From the cell containing the given text, extract its center point as (x, y) coordinate. 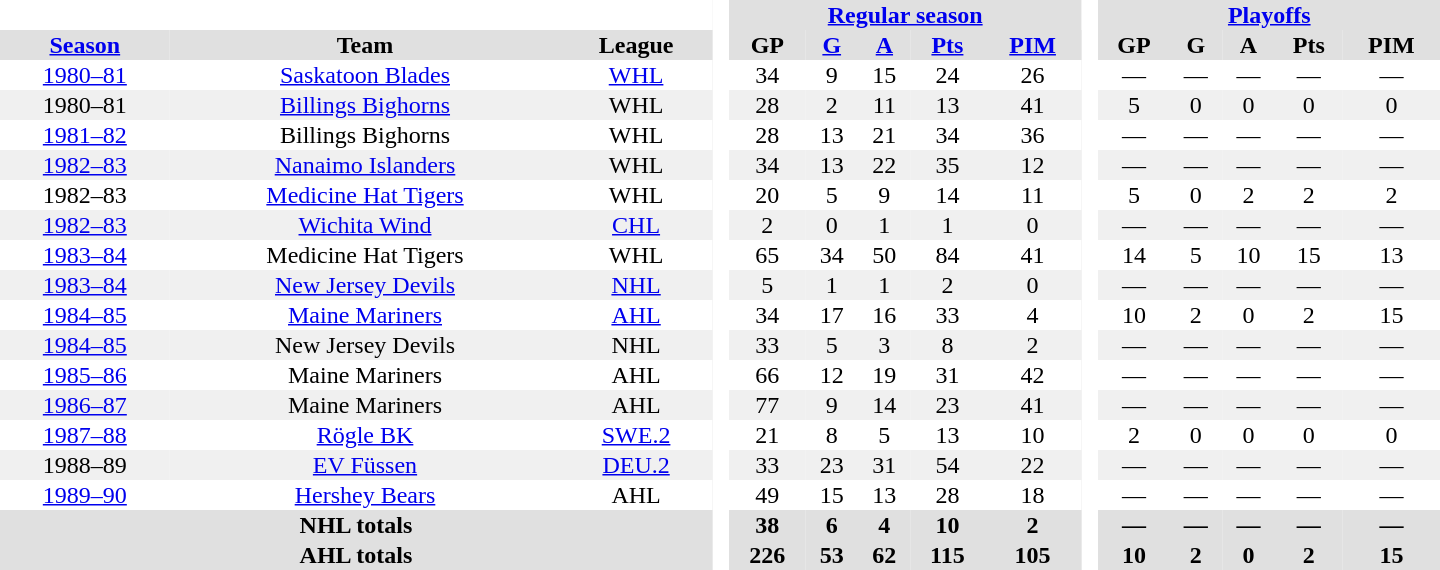
Nanaimo Islanders (366, 165)
17 (832, 315)
Wichita Wind (366, 225)
EV Füssen (366, 465)
50 (884, 255)
53 (832, 555)
1989–90 (85, 495)
26 (1032, 75)
36 (1032, 135)
AHL totals (356, 555)
42 (1032, 375)
54 (948, 465)
Team (366, 45)
66 (767, 375)
1988–89 (85, 465)
16 (884, 315)
SWE.2 (636, 435)
65 (767, 255)
1985–86 (85, 375)
6 (832, 525)
League (636, 45)
Playoffs (1270, 15)
Regular season (905, 15)
226 (767, 555)
105 (1032, 555)
18 (1032, 495)
35 (948, 165)
38 (767, 525)
24 (948, 75)
77 (767, 405)
3 (884, 345)
Saskatoon Blades (366, 75)
62 (884, 555)
19 (884, 375)
1981–82 (85, 135)
NHL totals (356, 525)
Season (85, 45)
CHL (636, 225)
Hershey Bears (366, 495)
Rögle BK (366, 435)
20 (767, 195)
1987–88 (85, 435)
1986–87 (85, 405)
49 (767, 495)
115 (948, 555)
84 (948, 255)
DEU.2 (636, 465)
